Provide the (x, y) coordinate of the cell's center where the given text is located.  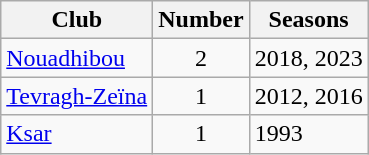
2012, 2016 (308, 96)
2 (201, 58)
Nouadhibou (77, 58)
Seasons (308, 20)
Number (201, 20)
1993 (308, 134)
Ksar (77, 134)
Tevragh-Zeïna (77, 96)
2018, 2023 (308, 58)
Club (77, 20)
